Return (X, Y) of the center of cell containing provided text 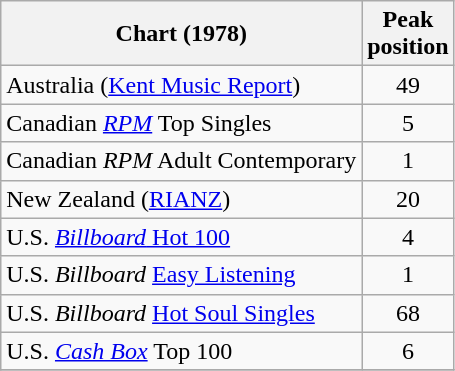
U.S. Cash Box Top 100 (182, 351)
U.S. Billboard Hot 100 (182, 237)
5 (408, 123)
6 (408, 351)
68 (408, 313)
U.S. Billboard Hot Soul Singles (182, 313)
Canadian RPM Top Singles (182, 123)
20 (408, 199)
U.S. Billboard Easy Listening (182, 275)
New Zealand (RIANZ) (182, 199)
Chart (1978) (182, 34)
4 (408, 237)
Canadian RPM Adult Contemporary (182, 161)
Australia (Kent Music Report) (182, 85)
Peakposition (408, 34)
49 (408, 85)
